Locate the cell with the specified text and output its (X, Y) center coordinate. 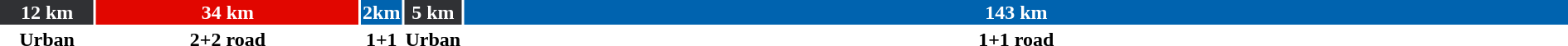
12 km (46, 12)
5 km (433, 12)
143 km (1016, 12)
2km (382, 12)
34 km (227, 12)
